Scan for the cell matching the given text and deliver its (x, y) coordinate at center. 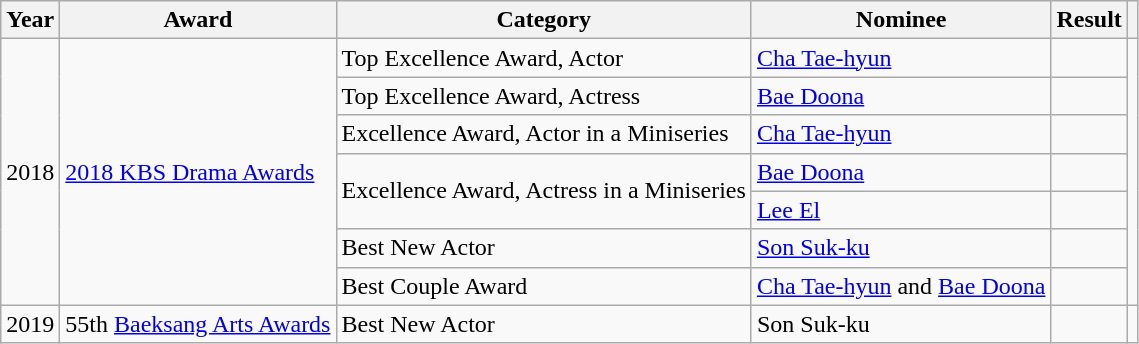
Year (30, 20)
Excellence Award, Actress in a Miniseries (544, 191)
55th Baeksang Arts Awards (198, 324)
Nominee (901, 20)
Excellence Award, Actor in a Miniseries (544, 134)
Result (1089, 20)
Award (198, 20)
2018 KBS Drama Awards (198, 172)
Cha Tae-hyun and Bae Doona (901, 286)
Best Couple Award (544, 286)
Category (544, 20)
Top Excellence Award, Actress (544, 96)
2019 (30, 324)
2018 (30, 172)
Top Excellence Award, Actor (544, 58)
Lee El (901, 210)
